Provide the [x, y] coordinate of the cell's center where the given text is located.  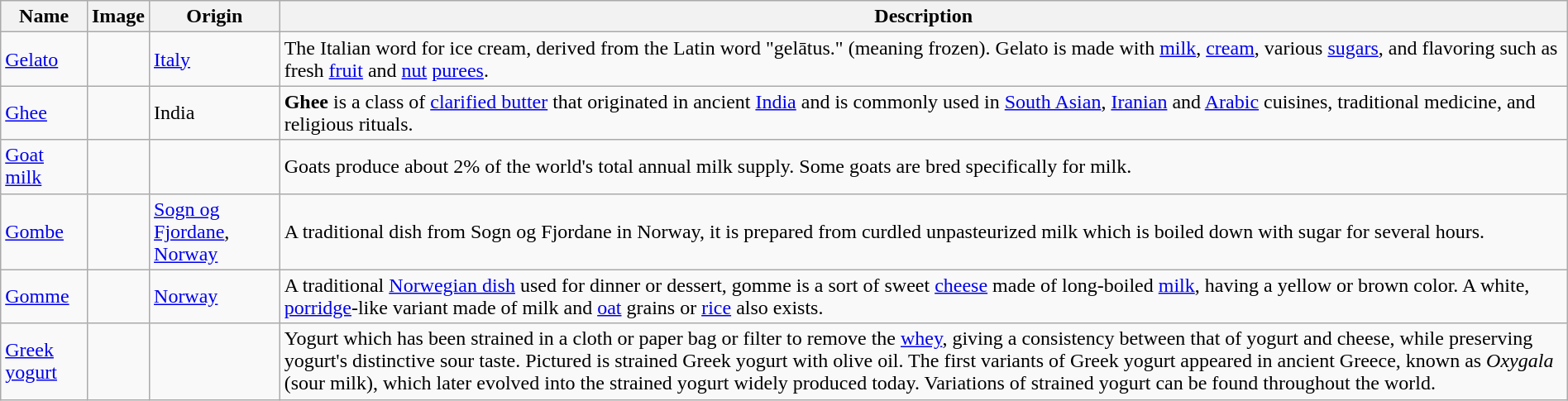
India [215, 112]
Norway [215, 296]
Italy [215, 60]
Sogn og Fjordane, Norway [215, 232]
Image [117, 17]
Description [923, 17]
Origin [215, 17]
Goat milk [45, 167]
Greek yogurt [45, 361]
Gelato [45, 60]
Gombe [45, 232]
Goats produce about 2% of the world's total annual milk supply. Some goats are bred specifically for milk. [923, 167]
Gomme [45, 296]
Name [45, 17]
Ghee [45, 112]
A traditional dish from Sogn og Fjordane in Norway, it is prepared from curdled unpasteurized milk which is boiled down with sugar for several hours. [923, 232]
